For the text-containing cell, return its midpoint in (X, Y) coordinate format. 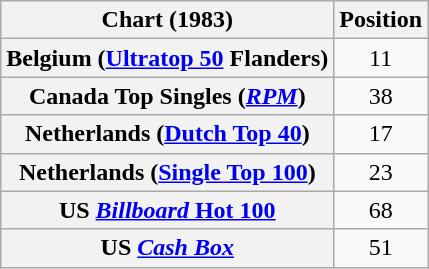
Belgium (Ultratop 50 Flanders) (168, 58)
US Cash Box (168, 248)
23 (381, 172)
11 (381, 58)
Canada Top Singles (RPM) (168, 96)
Netherlands (Dutch Top 40) (168, 134)
17 (381, 134)
68 (381, 210)
Position (381, 20)
Chart (1983) (168, 20)
Netherlands (Single Top 100) (168, 172)
51 (381, 248)
US Billboard Hot 100 (168, 210)
38 (381, 96)
